Provide the (x, y) coordinate of the cell's center where the given text is located.  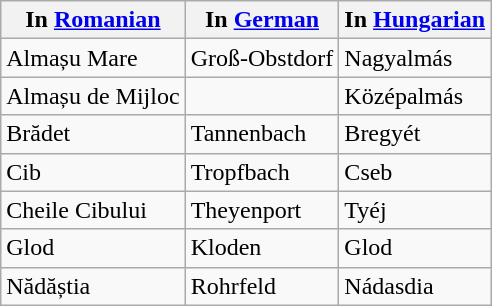
Nagyalmás (415, 58)
Cseb (415, 172)
Cheile Cibului (93, 210)
In Hungarian (415, 20)
Nádasdia (415, 286)
Groß-Obstdorf (262, 58)
Theyenport (262, 210)
Tyéj (415, 210)
In Romanian (93, 20)
Kloden (262, 248)
Tropfbach (262, 172)
Középalmás (415, 96)
Tannenbach (262, 134)
Almașu de Mijloc (93, 96)
Rohrfeld (262, 286)
Almașu Mare (93, 58)
Nădăștia (93, 286)
In German (262, 20)
Cib (93, 172)
Bregyét (415, 134)
Brădet (93, 134)
